Identify which cell holds the provided text, then report its (x, y) central coordinate. 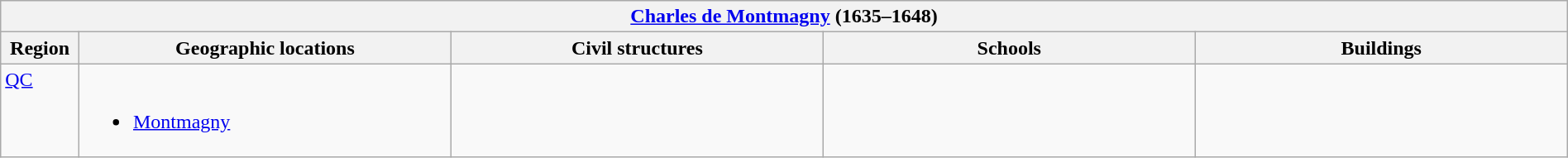
Geographic locations (265, 48)
Montmagny (265, 111)
QC (40, 111)
Charles de Montmagny (1635–1648) (784, 17)
Buildings (1381, 48)
Schools (1009, 48)
Civil structures (637, 48)
Region (40, 48)
